Scan for the cell matching the given text and deliver its (X, Y) coordinate at center. 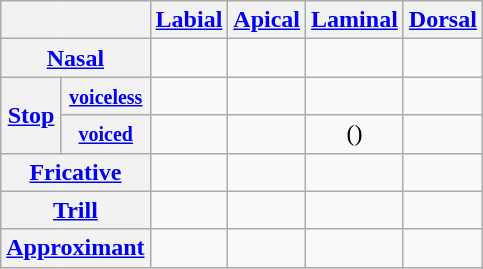
voiceless (106, 96)
Apical (267, 20)
Labial (189, 20)
Dorsal (442, 20)
Trill (76, 210)
() (355, 134)
Stop (32, 115)
Nasal (76, 58)
voiced (106, 134)
Fricative (76, 172)
Laminal (355, 20)
Approximant (76, 248)
